Extract the [X, Y] coordinate from the center of the cell holding the provided text.  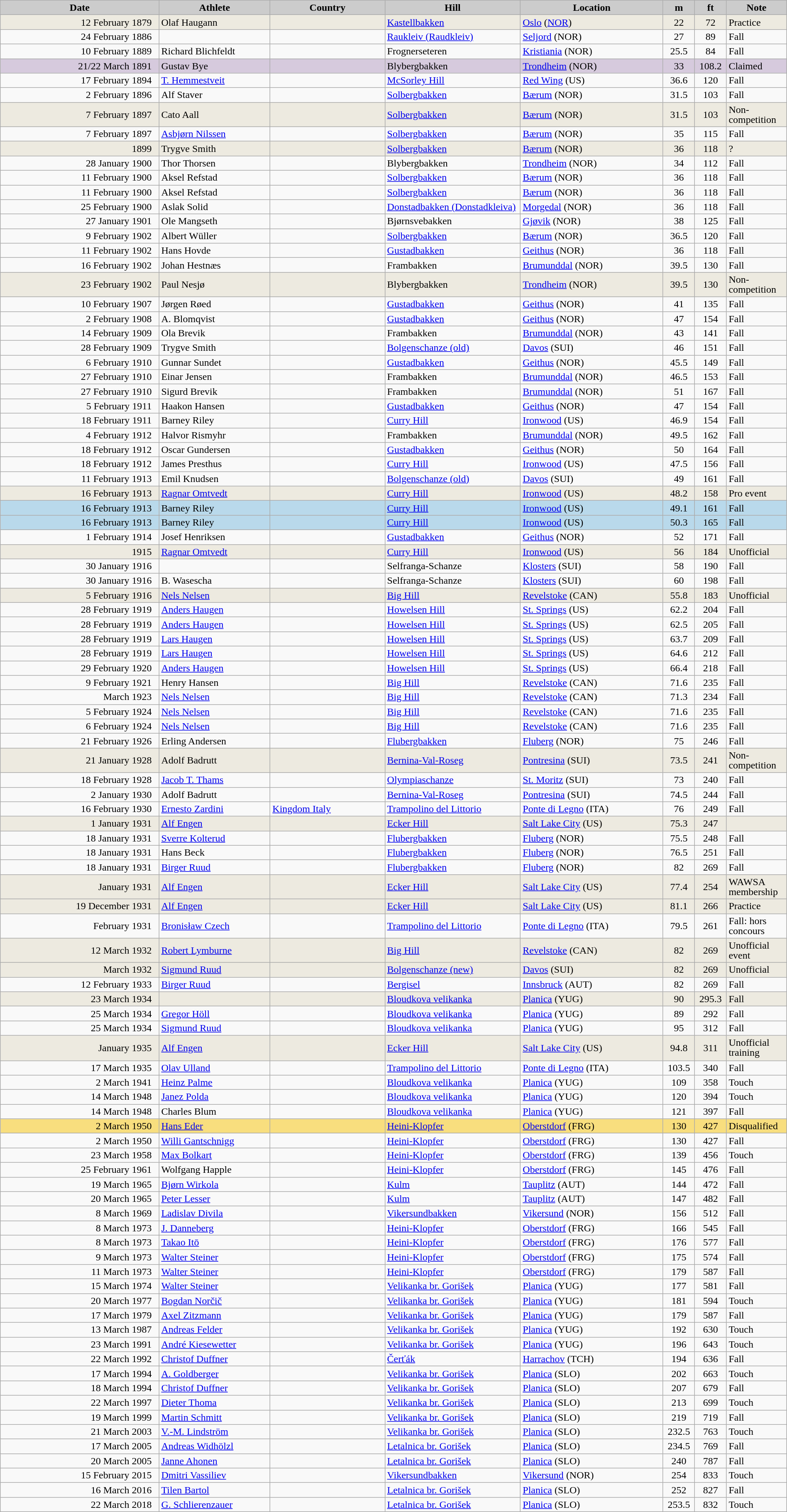
47.5 [679, 464]
12 March 1932 [80, 951]
18 February 1928 [80, 780]
41 [679, 304]
394 [711, 1097]
27 January 1901 [80, 222]
165 [711, 522]
Albert Wüller [215, 236]
12 February 1933 [80, 985]
46 [679, 348]
28 February 1909 [80, 348]
Gunnar Sundet [215, 362]
261 [711, 926]
482 [711, 1199]
574 [711, 1257]
192 [679, 1330]
36.6 [679, 81]
38 [679, 222]
456 [711, 1155]
Heinz Palme [215, 1083]
Olympiaschanze [452, 780]
January 1935 [80, 1048]
Frognerseteren [452, 51]
72 [711, 22]
23 February 1902 [80, 285]
46.5 [679, 377]
679 [711, 1388]
17 March 1994 [80, 1373]
1 January 1931 [80, 824]
Andreas Widhölzl [215, 1446]
577 [711, 1242]
Oscar Gundersen [215, 450]
153 [711, 377]
25 February 1900 [80, 207]
Alf Staver [215, 95]
699 [711, 1402]
Donstadbakken (Donstadkleiva) [452, 207]
Unofficialevent [756, 951]
André Kiesewetter [215, 1344]
62.5 [679, 624]
Gregor Höll [215, 1014]
630 [711, 1330]
6 February 1910 [80, 362]
311 [711, 1048]
Hans Hovde [215, 251]
Unofficialtraining [756, 1048]
545 [711, 1228]
84 [711, 51]
Janne Ahonen [215, 1461]
167 [711, 391]
14 February 1909 [80, 333]
207 [679, 1388]
17 March 2005 [80, 1446]
19 December 1931 [80, 906]
Paul Nesjø [215, 285]
71.3 [679, 697]
McSorley Hill [452, 81]
21 March 2003 [80, 1431]
Bogdan Norčič [215, 1301]
190 [711, 566]
73.5 [679, 761]
23 March 1934 [80, 999]
Dmitri Vassiliev [215, 1475]
Martin Schmitt [215, 1417]
1899 [80, 149]
Innsbruck (AUT) [592, 985]
162 [711, 435]
m [679, 7]
241 [711, 761]
23 March 1991 [80, 1344]
56 [679, 551]
832 [711, 1505]
90 [679, 999]
21 February 1926 [80, 741]
184 [711, 551]
512 [711, 1213]
594 [711, 1301]
2 February 1896 [80, 95]
204 [711, 609]
A. Goldberger [215, 1373]
45.5 [679, 362]
63.7 [679, 639]
312 [711, 1028]
24 February 1886 [80, 37]
Harrachov (TCH) [592, 1359]
Fall: horsconcours [756, 926]
4 February 1912 [80, 435]
196 [679, 1344]
51 [679, 391]
Sverre Kolterud [215, 838]
73 [679, 780]
20 March 1965 [80, 1199]
Aslak Solid [215, 207]
Bjørn Wirkola [215, 1184]
Janez Polda [215, 1097]
Thor Thorsen [215, 163]
Disqualified [756, 1126]
19 March 1999 [80, 1417]
B. Wasescha [215, 580]
Robert Lymburne [215, 951]
77.4 [679, 887]
March 1932 [80, 970]
76 [679, 809]
Hans Eder [215, 1126]
27 [679, 37]
Kristiania (NOR) [592, 51]
Bergisel [452, 985]
20 March 1977 [80, 1301]
? [756, 149]
135 [711, 304]
209 [711, 639]
103.5 [679, 1068]
36.5 [679, 236]
60 [679, 580]
719 [711, 1417]
23 March 1958 [80, 1155]
472 [711, 1184]
202 [679, 1373]
10 February 1907 [80, 304]
55.8 [679, 595]
Bjørnsvebakken [452, 222]
75.3 [679, 824]
Jørgen Røed [215, 304]
28 January 1900 [80, 163]
WAWSAmembership [756, 887]
76.5 [679, 853]
Čerťák [452, 1359]
763 [711, 1431]
340 [711, 1068]
12 February 1879 [80, 22]
2 January 1930 [80, 795]
171 [711, 537]
Ladislav Divila [215, 1213]
James Presthus [215, 464]
22 March 1997 [80, 1402]
74.5 [679, 795]
Axel Zitzmann [215, 1315]
Country [328, 7]
V.-M. Lindström [215, 1431]
115 [711, 134]
476 [711, 1170]
139 [679, 1155]
Peter Lesser [215, 1199]
249 [711, 809]
769 [711, 1446]
2 February 1908 [80, 319]
Erling Andersen [215, 741]
11 February 1913 [80, 479]
234.5 [679, 1446]
234 [711, 697]
34 [679, 163]
22 March 2018 [80, 1505]
358 [711, 1083]
49 [679, 479]
Raukleiv (Raudkleiv) [452, 37]
58 [679, 566]
1 February 1914 [80, 537]
52 [679, 537]
Takao Itō [215, 1242]
194 [679, 1359]
Asbjørn Nilssen [215, 134]
21/22 March 1891 [80, 66]
15 March 1974 [80, 1286]
Gustav Bye [215, 66]
Bronisław Czech [215, 926]
Haakon Hansen [215, 406]
Dieter Thoma [215, 1402]
16 March 2016 [80, 1490]
198 [711, 580]
232.5 [679, 1431]
164 [711, 450]
Einar Jensen [215, 377]
Olaf Haugann [215, 22]
5 February 1924 [80, 712]
205 [711, 624]
75 [679, 741]
252 [679, 1490]
5 February 1916 [80, 595]
22 March 1992 [80, 1359]
175 [679, 1257]
Willi Gantschnigg [215, 1141]
9 February 1921 [80, 683]
177 [679, 1286]
Pro event [756, 493]
Seljord (NOR) [592, 37]
March 1923 [80, 697]
112 [711, 163]
Johan Hestnæs [215, 265]
29 February 1920 [80, 668]
292 [711, 1014]
20 March 2005 [80, 1461]
Andreas Felder [215, 1330]
166 [679, 1228]
25 February 1961 [80, 1170]
Kingdom Italy [328, 809]
16 February 1902 [80, 265]
212 [711, 653]
247 [711, 824]
43 [679, 333]
663 [711, 1373]
121 [679, 1112]
Bolgenschanze (new) [452, 970]
35 [679, 134]
ft [711, 7]
16 February 1930 [80, 809]
Location [592, 7]
Hans Beck [215, 853]
50.3 [679, 522]
109 [679, 1083]
125 [711, 222]
75.5 [679, 838]
6 February 1924 [80, 727]
827 [711, 1490]
T. Hemmestveit [215, 81]
253.5 [679, 1505]
158 [711, 493]
Sigurd Brevik [215, 391]
St. Moritz (SUI) [592, 780]
833 [711, 1475]
144 [679, 1184]
8 March 1969 [80, 1213]
183 [711, 595]
10 February 1889 [80, 51]
February 1931 [80, 926]
95 [679, 1028]
17 March 1979 [80, 1315]
Ernesto Zardini [215, 809]
397 [711, 1112]
22 [679, 22]
Halvor Rismyhr [215, 435]
Wolfgang Happle [215, 1170]
581 [711, 1286]
Charles Blum [215, 1112]
Gjøvik (NOR) [592, 222]
218 [711, 668]
147 [679, 1199]
33 [679, 66]
2 March 1941 [80, 1083]
81.1 [679, 906]
79.5 [679, 926]
Claimed [756, 66]
Ola Brevik [215, 333]
Athlete [215, 7]
Red Wing (US) [592, 81]
J. Danneberg [215, 1228]
66.4 [679, 668]
48.2 [679, 493]
Richard Blichfeldt [215, 51]
9 March 1973 [80, 1257]
21 January 1928 [80, 761]
Tilen Bartol [215, 1490]
49.5 [679, 435]
1915 [80, 551]
Josef Henriksen [215, 537]
Cato Aall [215, 115]
213 [679, 1402]
17 February 1894 [80, 81]
Hill [452, 7]
145 [679, 1170]
141 [711, 333]
219 [679, 1417]
50 [679, 450]
181 [679, 1301]
19 March 1965 [80, 1184]
246 [711, 741]
295.3 [711, 999]
266 [711, 906]
11 February 1902 [80, 251]
64.6 [679, 653]
A. Blomqvist [215, 319]
18 March 1994 [80, 1388]
9 February 1902 [80, 236]
Emil Knudsen [215, 479]
Jacob T. Thams [215, 780]
Henry Hansen [215, 683]
18 February 1911 [80, 420]
251 [711, 853]
49.1 [679, 508]
5 February 1911 [80, 406]
108.2 [711, 66]
151 [711, 348]
244 [711, 795]
94.8 [679, 1048]
62.2 [679, 609]
15 February 2015 [80, 1475]
149 [711, 362]
11 March 1973 [80, 1271]
17 March 1935 [80, 1068]
25.5 [679, 51]
Oslo (NOR) [592, 22]
46.9 [679, 420]
Date [80, 7]
January 1931 [80, 887]
Olav Ulland [215, 1068]
Max Bolkart [215, 1155]
176 [679, 1242]
G. Schlierenzauer [215, 1505]
787 [711, 1461]
13 March 1987 [80, 1330]
636 [711, 1359]
643 [711, 1344]
Kastellbakken [452, 22]
Morgedal (NOR) [592, 207]
248 [711, 838]
Ole Mangseth [215, 222]
Note [756, 7]
